Provide the [x, y] coordinate of the cell's center where the given text is located.  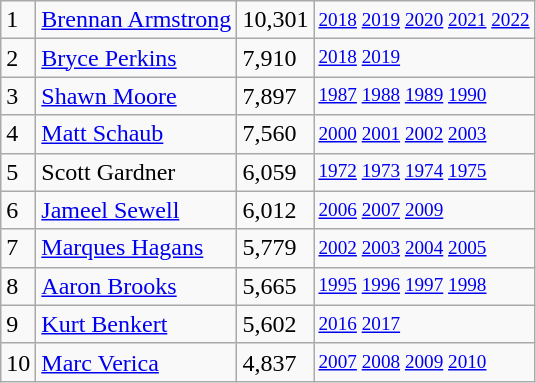
7,897 [276, 96]
2016 2017 [424, 324]
Shawn Moore [136, 96]
2006 2007 2009 [424, 210]
9 [18, 324]
5,665 [276, 286]
1995 1996 1997 1998 [424, 286]
1987 1988 1989 1990 [424, 96]
6,059 [276, 172]
2018 2019 2020 2021 2022 [424, 20]
7,560 [276, 134]
2007 2008 2009 2010 [424, 362]
6,012 [276, 210]
1972 1973 1974 1975 [424, 172]
Aaron Brooks [136, 286]
4,837 [276, 362]
4 [18, 134]
2002 2003 2004 2005 [424, 248]
2018 2019 [424, 58]
10,301 [276, 20]
6 [18, 210]
3 [18, 96]
Bryce Perkins [136, 58]
5 [18, 172]
1 [18, 20]
7,910 [276, 58]
Matt Schaub [136, 134]
Kurt Benkert [136, 324]
Jameel Sewell [136, 210]
2 [18, 58]
7 [18, 248]
Brennan Armstrong [136, 20]
5,779 [276, 248]
Scott Gardner [136, 172]
Marc Verica [136, 362]
2000 2001 2002 2003 [424, 134]
5,602 [276, 324]
Marques Hagans [136, 248]
8 [18, 286]
10 [18, 362]
